For the text-containing cell, return its midpoint in [X, Y] coordinate format. 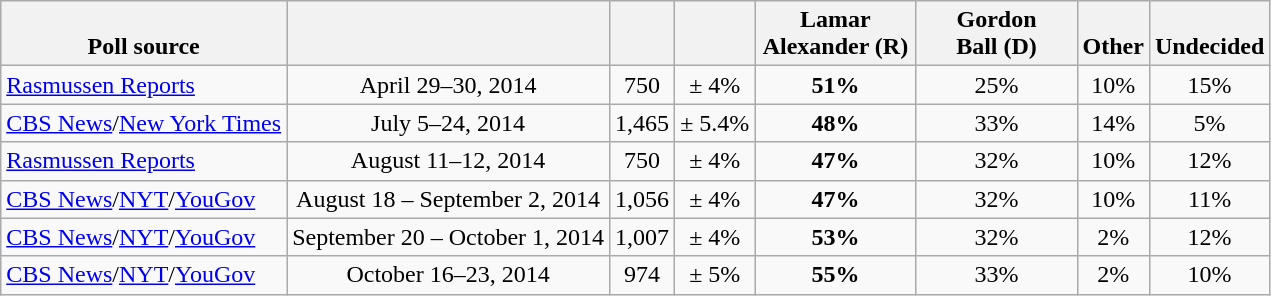
53% [836, 237]
October 16–23, 2014 [448, 275]
51% [836, 85]
974 [642, 275]
1,465 [642, 123]
LamarAlexander (R) [836, 34]
1,056 [642, 199]
September 20 – October 1, 2014 [448, 237]
August 11–12, 2014 [448, 161]
CBS News/New York Times [144, 123]
Poll source [144, 34]
July 5–24, 2014 [448, 123]
14% [1113, 123]
GordonBall (D) [996, 34]
Other [1113, 34]
25% [996, 85]
± 5.4% [715, 123]
1,007 [642, 237]
5% [1209, 123]
April 29–30, 2014 [448, 85]
11% [1209, 199]
August 18 – September 2, 2014 [448, 199]
55% [836, 275]
15% [1209, 85]
Undecided [1209, 34]
± 5% [715, 275]
48% [836, 123]
